Pinpoint the cell where the given text exists, returning its [X, Y] midpoint coordinate. 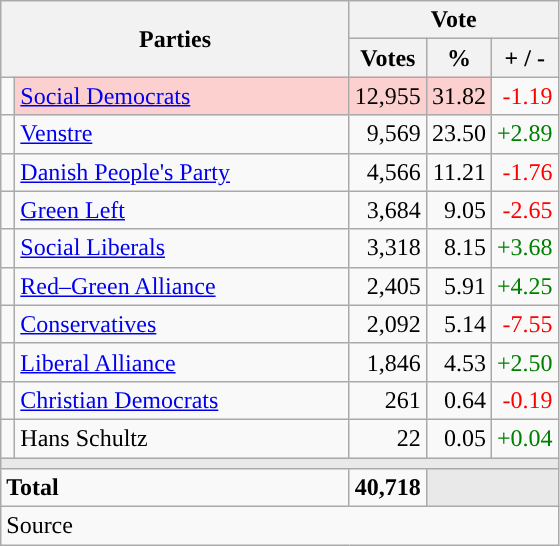
Green Left [182, 210]
40,718 [388, 488]
3,318 [388, 248]
5.91 [458, 286]
0.64 [458, 400]
+2.50 [524, 362]
Parties [176, 39]
3,684 [388, 210]
9,569 [388, 134]
Conservatives [182, 324]
2,092 [388, 324]
-2.65 [524, 210]
Vote [454, 20]
+0.04 [524, 438]
1,846 [388, 362]
261 [388, 400]
Liberal Alliance [182, 362]
9.05 [458, 210]
31.82 [458, 96]
Source [280, 526]
22 [388, 438]
23.50 [458, 134]
4,566 [388, 172]
0.05 [458, 438]
Red–Green Alliance [182, 286]
Hans Schultz [182, 438]
+2.89 [524, 134]
+3.68 [524, 248]
2,405 [388, 286]
12,955 [388, 96]
Votes [388, 58]
+ / - [524, 58]
Total [176, 488]
Venstre [182, 134]
Social Democrats [182, 96]
Danish People's Party [182, 172]
+4.25 [524, 286]
11.21 [458, 172]
Christian Democrats [182, 400]
% [458, 58]
5.14 [458, 324]
-0.19 [524, 400]
4.53 [458, 362]
8.15 [458, 248]
-1.19 [524, 96]
-7.55 [524, 324]
-1.76 [524, 172]
Social Liberals [182, 248]
